Pinpoint the cell where the given text exists, returning its [x, y] midpoint coordinate. 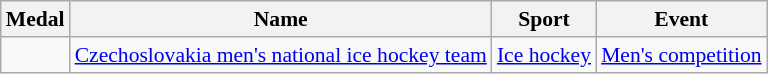
Ice hockey [544, 55]
Event [682, 19]
Sport [544, 19]
Medal [36, 19]
Name [281, 19]
Men's competition [682, 55]
Czechoslovakia men's national ice hockey team [281, 55]
